Provide the [X, Y] coordinate of the cell's center where the given text is located.  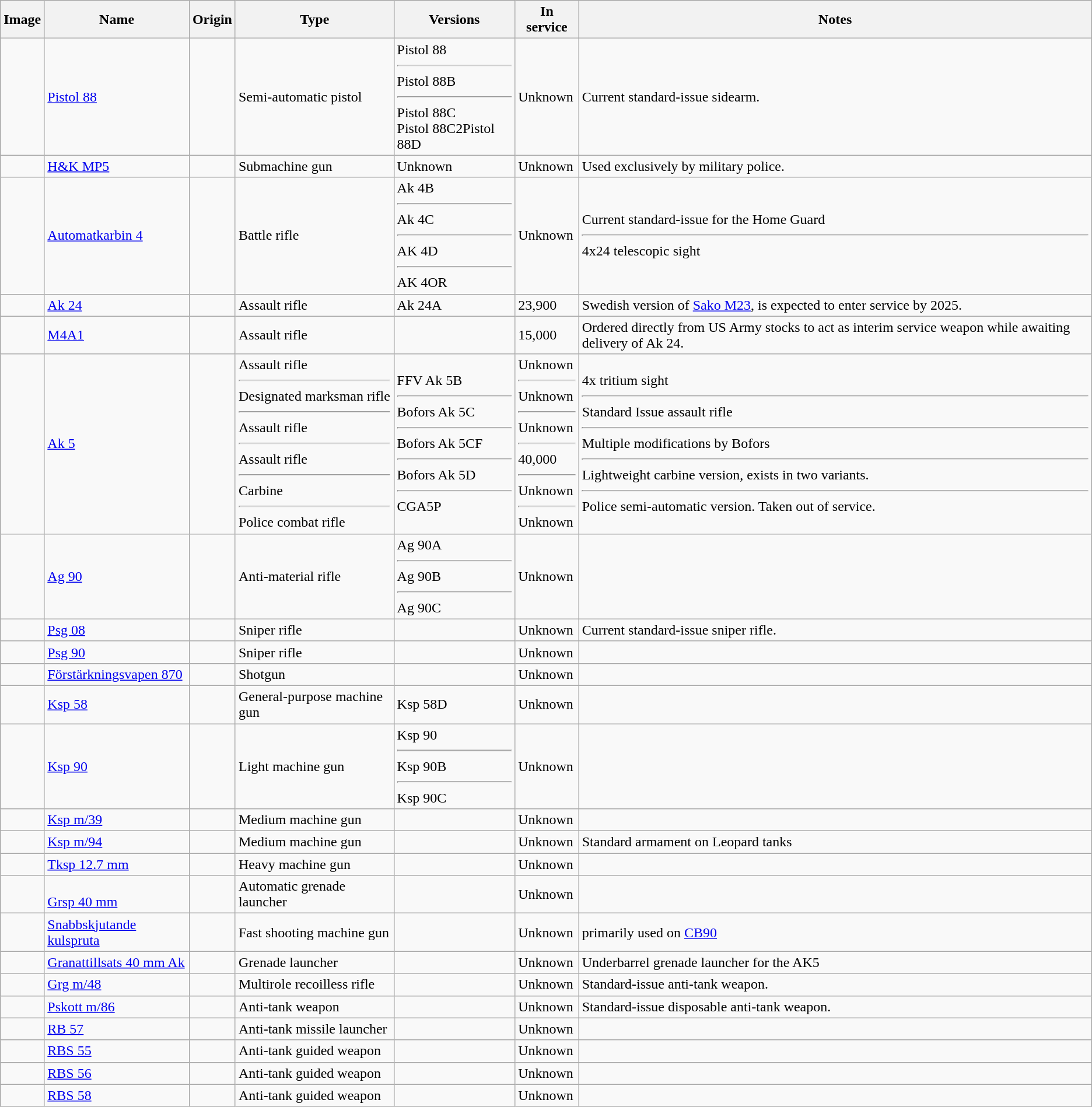
Pistol 88Pistol 88BPistol 88CPistol 88C2Pistol 88D [454, 97]
Granattillsats 40 mm Ak [117, 962]
Semi-automatic pistol [314, 97]
H&K MP5 [117, 166]
In service [547, 20]
Anti-tank missile launcher [314, 1029]
Psg 08 [117, 630]
Standard-issue anti-tank weapon. [835, 985]
primarily used on CB90 [835, 932]
Anti-material rifle [314, 576]
23,900 [547, 305]
Ak 24A [454, 305]
Pistol 88 [117, 97]
Standard armament on Leopard tanks [835, 842]
Image [22, 20]
Ak 24 [117, 305]
General-purpose machine gun [314, 705]
Used exclusively by military police. [835, 166]
Pskott m/86 [117, 1007]
Förstärkningsvapen 870 [117, 674]
Assault rifleDesignated marksman rifleAssault rifleAssault rifleCarbinePolice combat rifle [314, 444]
Multirole recoilless rifle [314, 985]
Underbarrel grenade launcher for the AK5 [835, 962]
RBS 56 [117, 1073]
Swedish version of Sako M23, is expected to enter service by 2025. [835, 305]
Current standard-issue sidearm. [835, 97]
RBS 58 [117, 1095]
FFV Ak 5BBofors Ak 5CBofors Ak 5CFBofors Ak 5DCGA5P [454, 444]
Ak 4BAk 4CAK 4DAK 4OR [454, 236]
Standard-issue disposable anti-tank weapon. [835, 1007]
15,000 [547, 335]
Ksp m/39 [117, 820]
UnknownUnknownUnknown40,000UnknownUnknown [547, 444]
Tksp 12.7 mm [117, 864]
Ksp 90Ksp 90BKsp 90C [454, 766]
Anti-tank weapon [314, 1007]
Ksp 90 [117, 766]
Ag 90 [117, 576]
Ak 5 [117, 444]
Automatic grenade launcher [314, 895]
Origin [212, 20]
Battle rifle [314, 236]
Shotgun [314, 674]
Grsp 40 mm [117, 895]
Versions [454, 20]
Fast shooting machine gun [314, 932]
Current standard-issue for the Home Guard4x24 telescopic sight [835, 236]
M4A1 [117, 335]
Ksp m/94 [117, 842]
Heavy machine gun [314, 864]
RB 57 [117, 1029]
Ordered directly from US Army stocks to act as interim service weapon while awaiting delivery of Ak 24. [835, 335]
Grenade launcher [314, 962]
Psg 90 [117, 652]
Type [314, 20]
Ksp 58D [454, 705]
RBS 55 [117, 1051]
Notes [835, 20]
Ksp 58 [117, 705]
Automatkarbin 4 [117, 236]
Snabbskjutande kulspruta [117, 932]
Grg m/48 [117, 985]
Ag 90AAg 90BAg 90C [454, 576]
Current standard-issue sniper rifle. [835, 630]
Submachine gun [314, 166]
Light machine gun [314, 766]
Name [117, 20]
